Output the [X, Y] coordinate of the center of the cell containing the given text.  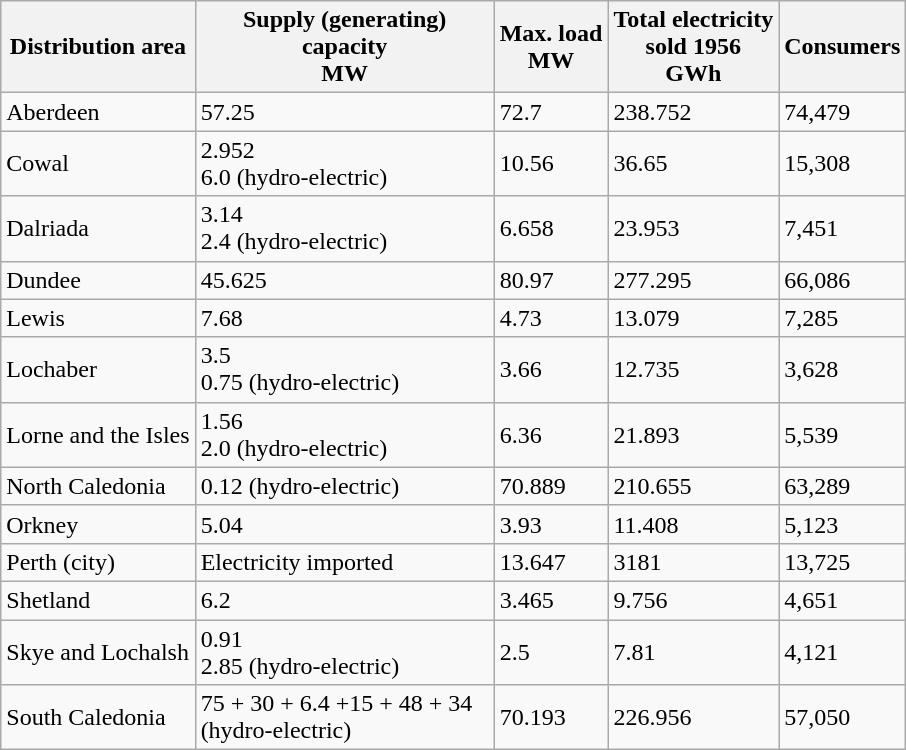
5.04 [344, 524]
9.756 [694, 600]
3.66 [551, 370]
63,289 [842, 486]
6.2 [344, 600]
226.956 [694, 718]
5,123 [842, 524]
6.658 [551, 228]
5,539 [842, 434]
Lewis [98, 318]
238.752 [694, 112]
57.25 [344, 112]
3.50.75 (hydro-electric) [344, 370]
11.408 [694, 524]
1.562.0 (hydro-electric) [344, 434]
2.9526.0 (hydro-electric) [344, 164]
210.655 [694, 486]
Skye and Lochalsh [98, 652]
Cowal [98, 164]
Dundee [98, 280]
74,479 [842, 112]
Supply (generating) capacityMW [344, 47]
2.5 [551, 652]
3.465 [551, 600]
3.142.4 (hydro-electric) [344, 228]
3181 [694, 562]
21.893 [694, 434]
57,050 [842, 718]
70.193 [551, 718]
7,285 [842, 318]
Orkney [98, 524]
7.81 [694, 652]
66,086 [842, 280]
Total electricitysold 1956GWh [694, 47]
12.735 [694, 370]
70.889 [551, 486]
13.079 [694, 318]
277.295 [694, 280]
4,651 [842, 600]
13,725 [842, 562]
Aberdeen [98, 112]
Perth (city) [98, 562]
4.73 [551, 318]
36.65 [694, 164]
Shetland [98, 600]
South Caledonia [98, 718]
Consumers [842, 47]
3,628 [842, 370]
10.56 [551, 164]
Dalriada [98, 228]
7,451 [842, 228]
0.12 (hydro-electric) [344, 486]
15,308 [842, 164]
Lochaber [98, 370]
Max. loadMW [551, 47]
80.97 [551, 280]
45.625 [344, 280]
6.36 [551, 434]
75 + 30 + 6.4 +15 + 48 + 34 (hydro-electric) [344, 718]
Distribution area [98, 47]
Electricity imported [344, 562]
7.68 [344, 318]
Lorne and the Isles [98, 434]
0.912.85 (hydro-electric) [344, 652]
72.7 [551, 112]
North Caledonia [98, 486]
3.93 [551, 524]
13.647 [551, 562]
23.953 [694, 228]
4,121 [842, 652]
